Scan for the cell matching the given text and deliver its [X, Y] coordinate at center. 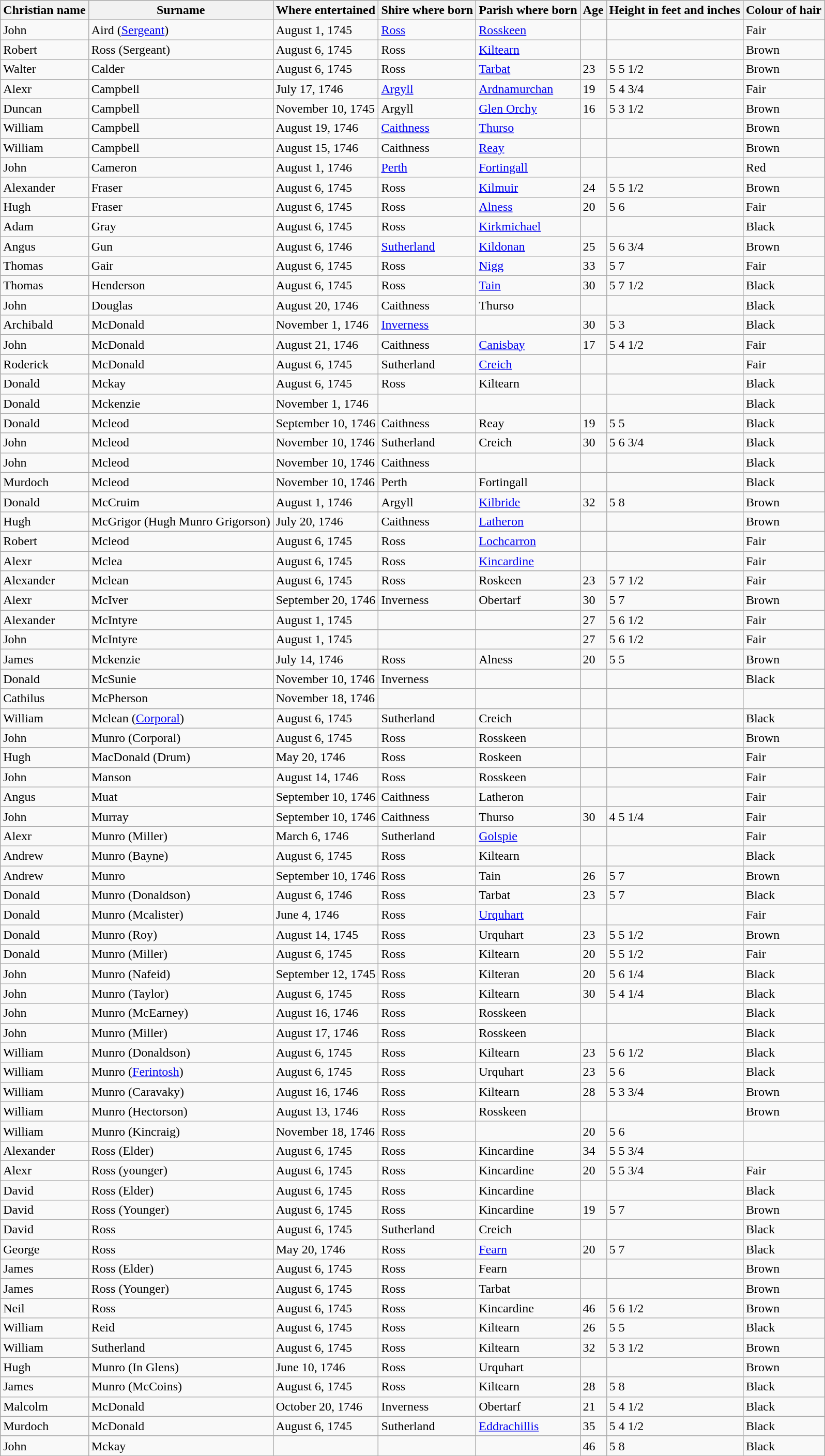
Munro (Bayne) [181, 856]
Munro (In Glens) [181, 1367]
March 6, 1746 [326, 836]
Reid [181, 1328]
5 3 3/4 [675, 1092]
Ross (Sergeant) [181, 50]
Munro (Nafeid) [181, 974]
August 17, 1746 [326, 1033]
Munro (McEarney) [181, 1013]
June 4, 1746 [326, 915]
Gun [181, 246]
Surname [181, 10]
4 5 1/4 [675, 816]
Roderick [44, 364]
Mclean (Corporal) [181, 718]
Adam [44, 226]
Munro (Roy) [181, 935]
Colour of hair [784, 10]
Munro (McCoins) [181, 1387]
Muat [181, 797]
August 14, 1745 [326, 935]
Kildonan [528, 246]
35 [593, 1426]
Shire where born [427, 10]
McSunie [181, 679]
Munro (Corporal) [181, 738]
Eddrachillis [528, 1426]
MacDonald (Drum) [181, 757]
Ardnamurchan [528, 89]
Kirkmichael [528, 226]
Munro (Ferintosh) [181, 1072]
McGrigor (Hugh Munro Grigorson) [181, 521]
McPherson [181, 699]
July 14, 1746 [326, 659]
34 [593, 1151]
25 [593, 246]
Mclean [181, 581]
Calder [181, 69]
Munro (Hectorson) [181, 1111]
Nigg [528, 266]
Henderson [181, 286]
August 14, 1746 [326, 777]
Height in feet and inches [675, 10]
21 [593, 1406]
June 10, 1746 [326, 1367]
August 21, 1746 [326, 345]
Kilteran [528, 974]
October 20, 1746 [326, 1406]
Mclea [181, 561]
Duncan [44, 109]
16 [593, 109]
McCruim [181, 502]
Munro [181, 876]
Neil [44, 1308]
July 17, 1746 [326, 89]
Where entertained [326, 10]
Canisbay [528, 345]
Ross (younger) [181, 1170]
Gray [181, 226]
Golspie [528, 836]
Munro (Kincraig) [181, 1131]
Munro (Mcalister) [181, 915]
Glen Orchy [528, 109]
Red [784, 167]
Age [593, 10]
Munro (Caravaky) [181, 1092]
Cameron [181, 167]
August 15, 1746 [326, 148]
September 20, 1746 [326, 600]
Walter [44, 69]
Parish where born [528, 10]
Munro (Taylor) [181, 994]
August 13, 1746 [326, 1111]
Malcolm [44, 1406]
August 19, 1746 [326, 128]
McIver [181, 600]
5 3 [675, 325]
5 4 3/4 [675, 89]
17 [593, 345]
Cathilus [44, 699]
November 10, 1745 [326, 109]
24 [593, 187]
Manson [181, 777]
Lochcarron [528, 541]
Christian name [44, 10]
Murray [181, 816]
Douglas [181, 305]
Aird (Sergeant) [181, 30]
Gair [181, 266]
Kilmuir [528, 187]
33 [593, 266]
July 20, 1746 [326, 521]
September 12, 1745 [326, 974]
Archibald [44, 325]
George [44, 1249]
Kilbride [528, 502]
5 4 1/4 [675, 994]
5 6 1/4 [675, 974]
August 20, 1746 [326, 305]
